Return [X, Y] of the center of cell containing provided text 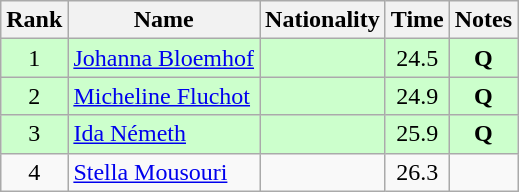
26.3 [417, 172]
Stella Mousouri [164, 172]
25.9 [417, 134]
Rank [34, 20]
2 [34, 96]
Name [164, 20]
3 [34, 134]
1 [34, 58]
Micheline Fluchot [164, 96]
Nationality [323, 20]
24.9 [417, 96]
Time [417, 20]
Notes [483, 20]
Ida Németh [164, 134]
4 [34, 172]
24.5 [417, 58]
Johanna Bloemhof [164, 58]
